Locate the cell with the specified text and output its [x, y] center coordinate. 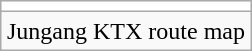
Jungang KTX route map [126, 31]
